From the cell containing the given text, extract its center point as [X, Y] coordinate. 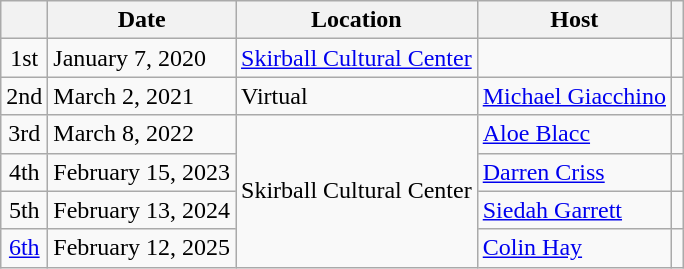
January 7, 2020 [142, 58]
February 13, 2024 [142, 210]
Virtual [357, 96]
5th [24, 210]
2nd [24, 96]
Host [574, 20]
February 12, 2025 [142, 248]
March 8, 2022 [142, 134]
Siedah Garrett [574, 210]
Aloe Blacc [574, 134]
Colin Hay [574, 248]
6th [24, 248]
Date [142, 20]
February 15, 2023 [142, 172]
Location [357, 20]
4th [24, 172]
3rd [24, 134]
1st [24, 58]
Michael Giacchino [574, 96]
March 2, 2021 [142, 96]
Darren Criss [574, 172]
